Locate the cell with the specified text and output its [x, y] center coordinate. 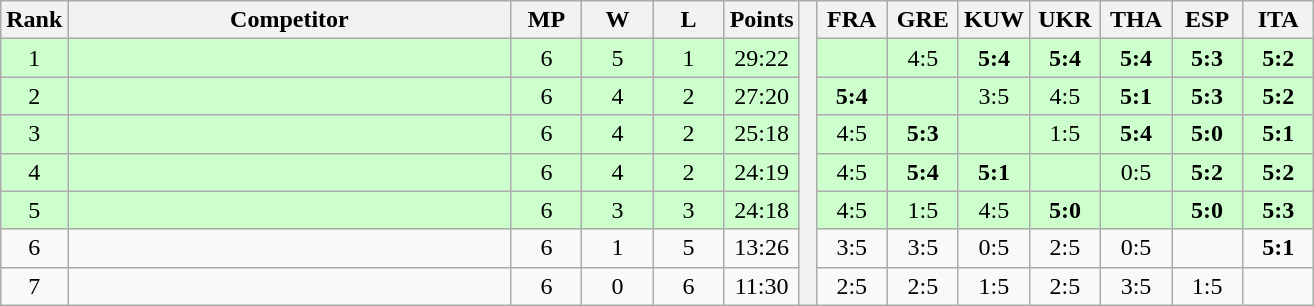
24:18 [762, 210]
ESP [1208, 20]
ITA [1278, 20]
27:20 [762, 96]
MP [546, 20]
Rank [34, 20]
L [688, 20]
0 [618, 286]
GRE [922, 20]
W [618, 20]
24:19 [762, 172]
25:18 [762, 134]
Points [762, 20]
13:26 [762, 248]
FRA [852, 20]
11:30 [762, 286]
THA [1136, 20]
KUW [994, 20]
7 [34, 286]
Competitor [290, 20]
UKR [1064, 20]
29:22 [762, 58]
